Pinpoint the cell where the given text exists, returning its (X, Y) midpoint coordinate. 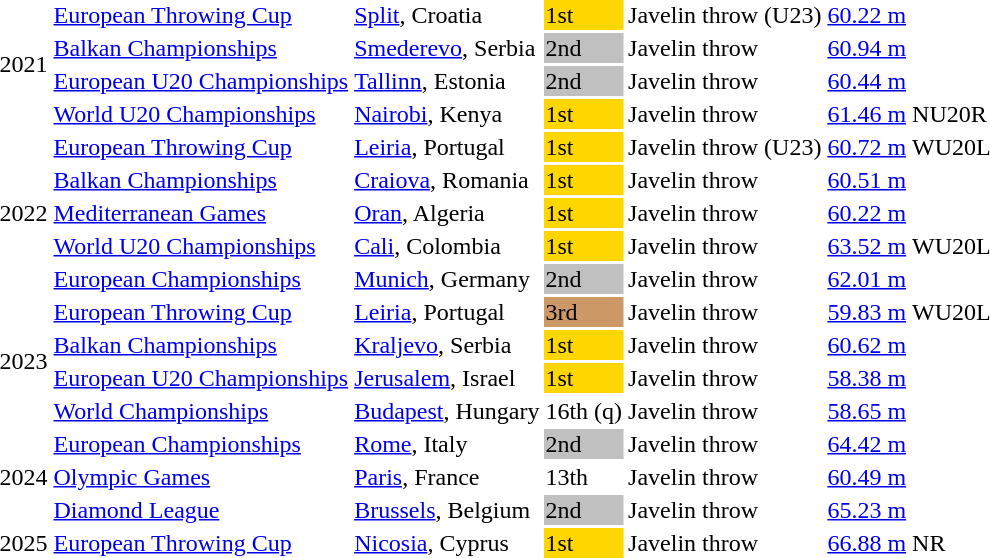
58.38 m (867, 378)
Nicosia, Cyprus (447, 543)
59.83 m (867, 312)
63.52 m (867, 246)
60.49 m (867, 477)
60.44 m (867, 81)
62.01 m (867, 279)
16th (q) (584, 411)
Oran, Algeria (447, 213)
Nairobi, Kenya (447, 114)
Kraljevo, Serbia (447, 345)
3rd (584, 312)
65.23 m (867, 510)
Brussels, Belgium (447, 510)
Split, Croatia (447, 15)
13th (584, 477)
World Championships (201, 411)
Jerusalem, Israel (447, 378)
60.51 m (867, 180)
Diamond League (201, 510)
Paris, France (447, 477)
Cali, Colombia (447, 246)
60.72 m (867, 147)
Smederevo, Serbia (447, 48)
Budapest, Hungary (447, 411)
Mediterranean Games (201, 213)
61.46 m (867, 114)
60.94 m (867, 48)
Rome, Italy (447, 444)
66.88 m (867, 543)
Olympic Games (201, 477)
64.42 m (867, 444)
60.62 m (867, 345)
Munich, Germany (447, 279)
Craiova, Romania (447, 180)
Tallinn, Estonia (447, 81)
58.65 m (867, 411)
